Locate the cell with the specified text and output its [X, Y] center coordinate. 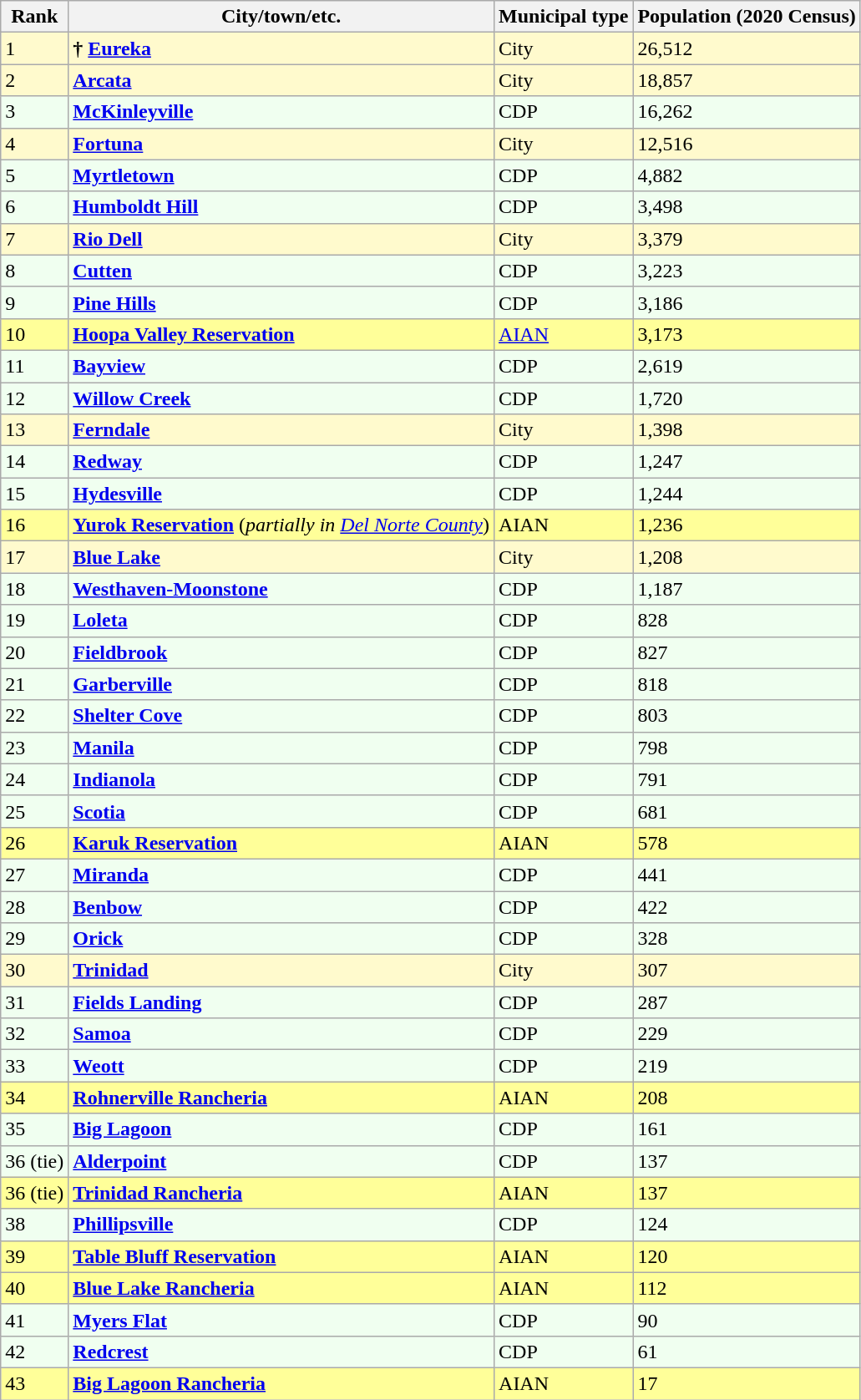
1,187 [747, 589]
31 [35, 1002]
Westhaven-Moonstone [281, 589]
12 [35, 398]
Blue Lake [281, 557]
4,882 [747, 175]
42 [35, 1352]
11 [35, 366]
28 [35, 906]
Fieldbrook [281, 652]
Trinidad [281, 971]
441 [747, 875]
287 [747, 1002]
Weott [281, 1066]
3 [35, 112]
Redway [281, 462]
Bayview [281, 366]
† Eureka [281, 48]
20 [35, 652]
422 [747, 906]
1,236 [747, 525]
22 [35, 716]
827 [747, 652]
4 [35, 144]
29 [35, 939]
Miranda [281, 875]
828 [747, 621]
19 [35, 621]
124 [747, 1225]
Municipal type [564, 17]
3,498 [747, 207]
33 [35, 1066]
15 [35, 494]
Pine Hills [281, 302]
18 [35, 589]
7 [35, 239]
8 [35, 271]
Scotia [281, 811]
Fortuna [281, 144]
1,208 [747, 557]
3,173 [747, 334]
Humboldt Hill [281, 207]
Loleta [281, 621]
30 [35, 971]
City/town/etc. [281, 17]
26,512 [747, 48]
Fields Landing [281, 1002]
Garberville [281, 684]
Trinidad Rancheria [281, 1193]
9 [35, 302]
41 [35, 1320]
39 [35, 1256]
Samoa [281, 1034]
Cutten [281, 271]
21 [35, 684]
23 [35, 748]
307 [747, 971]
229 [747, 1034]
43 [35, 1383]
791 [747, 779]
120 [747, 1256]
27 [35, 875]
1,720 [747, 398]
12,516 [747, 144]
Hydesville [281, 494]
Manila [281, 748]
3,223 [747, 271]
Shelter Cove [281, 716]
3,379 [747, 239]
328 [747, 939]
61 [747, 1352]
681 [747, 811]
Big Lagoon Rancheria [281, 1383]
Orick [281, 939]
Table Bluff Reservation [281, 1256]
Hoopa Valley Reservation [281, 334]
Yurok Reservation (partially in Del Norte County) [281, 525]
18,857 [747, 80]
161 [747, 1129]
1,398 [747, 430]
803 [747, 716]
Indianola [281, 779]
90 [747, 1320]
818 [747, 684]
38 [35, 1225]
1,247 [747, 462]
14 [35, 462]
Phillipsville [281, 1225]
McKinleyville [281, 112]
16,262 [747, 112]
5 [35, 175]
13 [35, 430]
Redcrest [281, 1352]
208 [747, 1098]
Willow Creek [281, 398]
10 [35, 334]
Rank [35, 17]
26 [35, 843]
Karuk Reservation [281, 843]
Alderpoint [281, 1161]
1 [35, 48]
16 [35, 525]
Rohnerville Rancheria [281, 1098]
Ferndale [281, 430]
Blue Lake Rancheria [281, 1288]
Benbow [281, 906]
Myers Flat [281, 1320]
32 [35, 1034]
Arcata [281, 80]
Big Lagoon [281, 1129]
2,619 [747, 366]
219 [747, 1066]
24 [35, 779]
3,186 [747, 302]
1,244 [747, 494]
2 [35, 80]
Rio Dell [281, 239]
25 [35, 811]
Myrtletown [281, 175]
6 [35, 207]
798 [747, 748]
578 [747, 843]
34 [35, 1098]
40 [35, 1288]
Population (2020 Census) [747, 17]
112 [747, 1288]
35 [35, 1129]
